Capture the cell that displays the provided text and extract its [x, y] central coordinate. 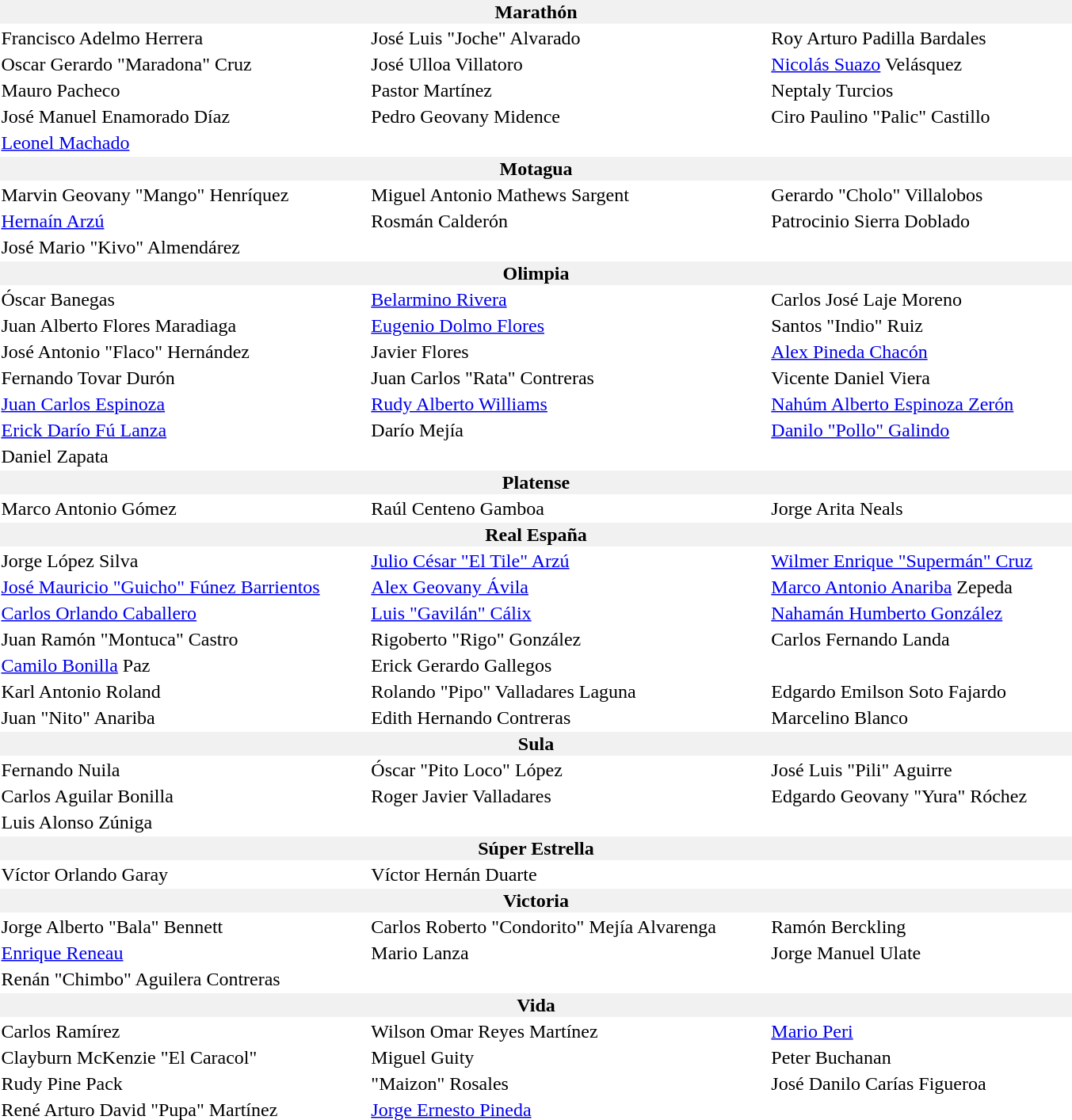
Luis Alonso Zúniga [184, 822]
Ramón Berckling [921, 927]
Leonel Machado [184, 143]
Peter Buchanan [921, 1057]
Jorge Alberto "Bala" Bennett [184, 927]
Belarmino Rivera [569, 299]
Vida [536, 1005]
Karl Antonio Roland [184, 691]
Miguel Guity [569, 1057]
Roy Arturo Padilla Bardales [921, 38]
José Mario "Kivo" Almendárez [184, 247]
Oscar Gerardo "Maradona" Cruz [184, 64]
Carlos Fernando Landa [921, 639]
Patrocinio Sierra Doblado [921, 221]
Erick Darío Fú Lanza [184, 430]
Eugenio Dolmo Flores [569, 326]
Óscar "Pito Loco" López [569, 770]
Mauro Pacheco [184, 90]
Edgardo Geovany "Yura" Róchez [921, 796]
Edgardo Emilson Soto Fajardo [921, 691]
Juan "Nito" Anariba [184, 718]
Camilo Bonilla Paz [184, 665]
Súper Estrella [536, 848]
Jorge López Silva [184, 561]
Gerardo "Cholo" Villalobos [921, 195]
Nicolás Suazo Velásquez [921, 64]
Víctor Hernán Duarte [569, 874]
Nahamán Humberto González [921, 613]
Clayburn McKenzie "El Caracol" [184, 1057]
Rolando "Pipo" Valladares Laguna [569, 691]
Óscar Banegas [184, 299]
Rudy Alberto Williams [569, 404]
Fernando Nuila [184, 770]
Nahúm Alberto Espinoza Zerón [921, 404]
Marco Antonio Anariba Zepeda [921, 587]
Edith Hernando Contreras [569, 718]
Raúl Centeno Gamboa [569, 509]
José Mauricio "Guicho" Fúnez Barrientos [184, 587]
Wilmer Enrique "Supermán" Cruz [921, 561]
"Maizon" Rosales [569, 1084]
Sula [536, 744]
Pedro Geovany Midence [569, 116]
Carlos Ramírez [184, 1031]
José Manuel Enamorado Díaz [184, 116]
Renán "Chimbo" Aguilera Contreras [184, 979]
Marco Antonio Gómez [184, 509]
Francisco Adelmo Herrera [184, 38]
Marathón [536, 12]
Enrique Reneau [184, 953]
Miguel Antonio Mathews Sargent [569, 195]
Rigoberto "Rigo" González [569, 639]
José Danilo Carías Figueroa [921, 1084]
Carlos Aguilar Bonilla [184, 796]
Ciro Paulino "Palic" Castillo [921, 116]
Alex Geovany Ávila [569, 587]
Julio César "El Tile" Arzú [569, 561]
Jorge Arita Neals [921, 509]
Vicente Daniel Viera [921, 378]
Erick Gerardo Gallegos [569, 665]
Victoria [536, 901]
Darío Mejía [569, 430]
Santos "Indio" Ruiz [921, 326]
Platense [536, 482]
Danilo "Pollo" Galindo [921, 430]
José Ulloa Villatoro [569, 64]
Mario Lanza [569, 953]
Javier Flores [569, 352]
José Antonio "Flaco" Hernández [184, 352]
Víctor Orlando Garay [184, 874]
Neptaly Turcios [921, 90]
José Luis "Pili" Aguirre [921, 770]
Marvin Geovany "Mango" Henríquez [184, 195]
Hernaín Arzú [184, 221]
Roger Javier Valladares [569, 796]
Rudy Pine Pack [184, 1084]
Juan Carlos Espinoza [184, 404]
Wilson Omar Reyes Martínez [569, 1031]
Juan Alberto Flores Maradiaga [184, 326]
Luis "Gavilán" Cálix [569, 613]
Pastor Martínez [569, 90]
Carlos Roberto "Condorito" Mejía Alvarenga [569, 927]
Mario Peri [921, 1031]
Juan Carlos "Rata" Contreras [569, 378]
Carlos José Laje Moreno [921, 299]
Daniel Zapata [184, 456]
Motagua [536, 169]
Juan Ramón "Montuca" Castro [184, 639]
José Luis "Joche" Alvarado [569, 38]
Real España [536, 535]
Fernando Tovar Durón [184, 378]
Marcelino Blanco [921, 718]
Olimpia [536, 273]
Rosmán Calderón [569, 221]
Carlos Orlando Caballero [184, 613]
Alex Pineda Chacón [921, 352]
Jorge Manuel Ulate [921, 953]
